Detect which cell encompasses the target text, then output its [X, Y] center coordinate. 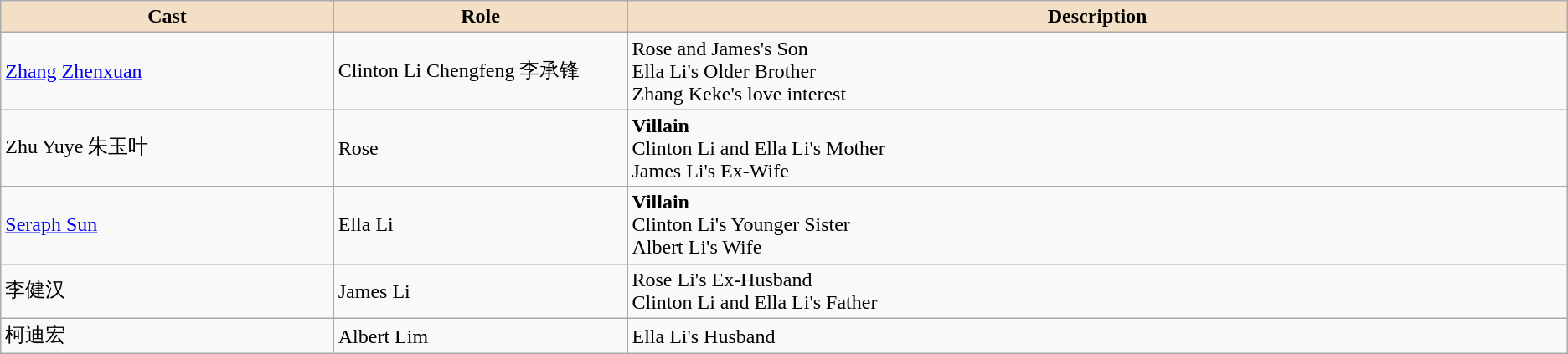
VillainClinton Li and Ella Li's MotherJames Li's Ex-Wife [1097, 148]
Ella Li [481, 225]
James Li [481, 291]
Albert Lim [481, 336]
Rose [481, 148]
Villain Clinton Li's Younger SisterAlbert Li's Wife [1097, 225]
Seraph Sun [168, 225]
Rose Li's Ex-HusbandClinton Li and Ella Li's Father [1097, 291]
柯迪宏 [168, 336]
Cast [168, 17]
Ella Li's Husband [1097, 336]
Zhang Zhenxuan [168, 71]
Zhu Yuye 朱玉叶 [168, 148]
Clinton Li Chengfeng 李承锋 [481, 71]
Description [1097, 17]
Role [481, 17]
李健汉 [168, 291]
Rose and James's SonElla Li's Older BrotherZhang Keke's love interest [1097, 71]
